Return [x, y] of the center of cell containing provided text 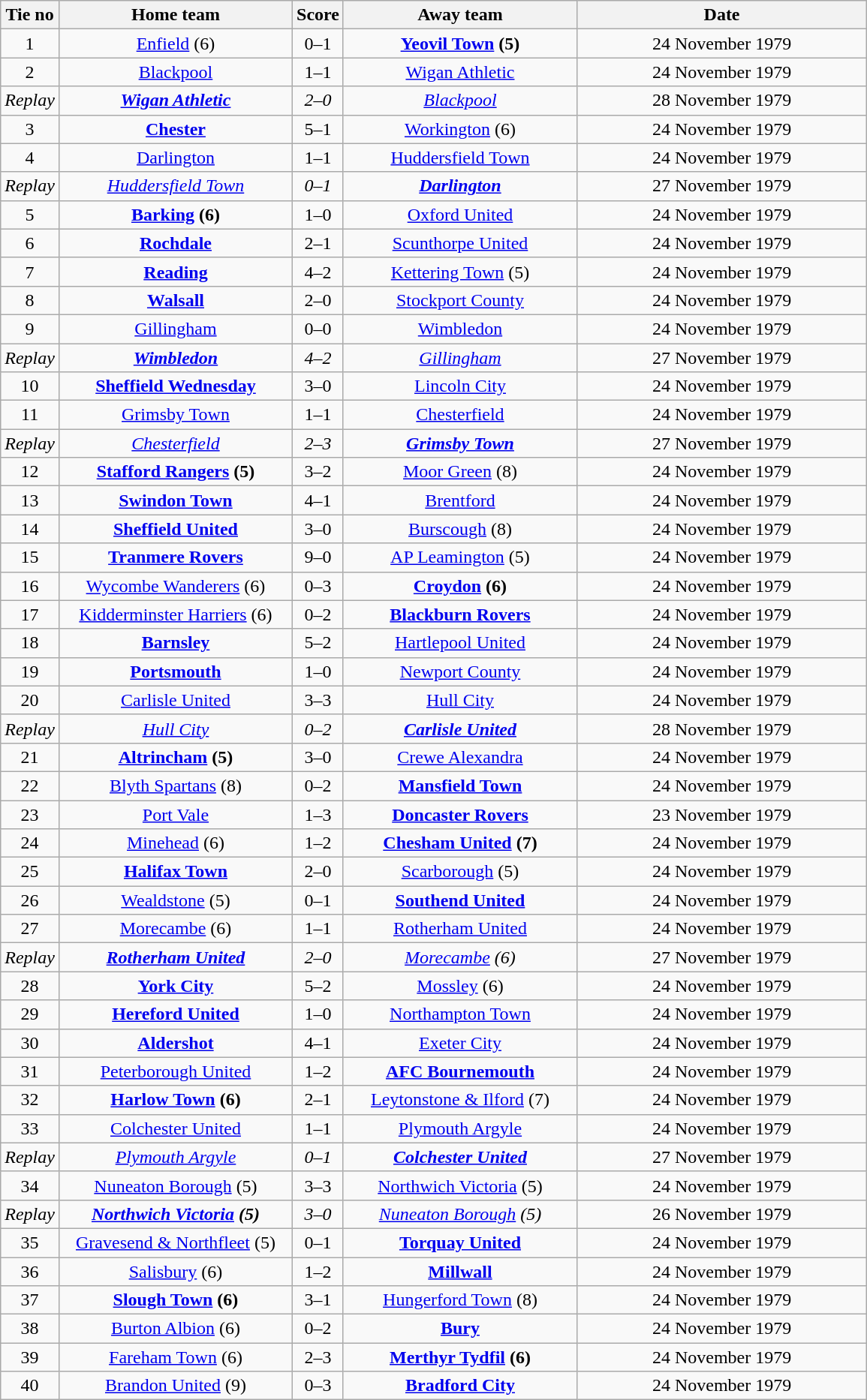
36 [30, 1272]
Southend United [459, 900]
16 [30, 586]
Brentford [459, 500]
Wealdstone (5) [176, 900]
21 [30, 757]
39 [30, 1357]
Harlow Town (6) [176, 1100]
10 [30, 386]
Merthyr Tydfil (6) [459, 1357]
8 [30, 300]
3–2 [318, 472]
Doncaster Rovers [459, 814]
20 [30, 700]
Torquay United [459, 1242]
York City [176, 986]
28 [30, 986]
Rochdale [176, 243]
0–0 [318, 329]
26 [30, 900]
Port Vale [176, 814]
9 [30, 329]
7 [30, 272]
Stockport County [459, 300]
Walsall [176, 300]
Halifax Town [176, 872]
Date [722, 15]
37 [30, 1300]
Portsmouth [176, 671]
3 [30, 129]
26 November 1979 [722, 1214]
Barking (6) [176, 215]
Reading [176, 272]
5 [30, 215]
Burscough (8) [459, 529]
33 [30, 1128]
30 [30, 1043]
Swindon Town [176, 500]
22 [30, 786]
Stafford Rangers (5) [176, 472]
Leytonstone & Ilford (7) [459, 1100]
Aldershot [176, 1043]
Score [318, 15]
Newport County [459, 671]
Exeter City [459, 1043]
Bury [459, 1329]
Scunthorpe United [459, 243]
38 [30, 1329]
Away team [459, 15]
9–0 [318, 557]
Slough Town (6) [176, 1300]
19 [30, 671]
Lincoln City [459, 386]
15 [30, 557]
12 [30, 472]
Blyth Spartans (8) [176, 786]
Bradford City [459, 1386]
3–1 [318, 1300]
Kettering Town (5) [459, 272]
Chester [176, 129]
Brandon United (9) [176, 1386]
Oxford United [459, 215]
Hereford United [176, 1014]
25 [30, 872]
Fareham Town (6) [176, 1357]
4 [30, 158]
14 [30, 529]
32 [30, 1100]
Altrincham (5) [176, 757]
6 [30, 243]
Sheffield United [176, 529]
1 [30, 44]
Wycombe Wanderers (6) [176, 586]
40 [30, 1386]
11 [30, 415]
Mossley (6) [459, 986]
18 [30, 643]
Enfield (6) [176, 44]
5–1 [318, 129]
Home team [176, 15]
Yeovil Town (5) [459, 44]
Scarborough (5) [459, 872]
AP Leamington (5) [459, 557]
Sheffield Wednesday [176, 386]
Gravesend & Northfleet (5) [176, 1242]
35 [30, 1242]
AFC Bournemouth [459, 1071]
Mansfield Town [459, 786]
Croydon (6) [459, 586]
2 [30, 72]
Crewe Alexandra [459, 757]
31 [30, 1071]
Workington (6) [459, 129]
Blackburn Rovers [459, 614]
29 [30, 1014]
13 [30, 500]
Chesham United (7) [459, 843]
Barnsley [176, 643]
1–3 [318, 814]
27 [30, 929]
Kidderminster Harriers (6) [176, 614]
Salisbury (6) [176, 1272]
Burton Albion (6) [176, 1329]
Moor Green (8) [459, 472]
17 [30, 614]
Minehead (6) [176, 843]
Hartlepool United [459, 643]
Millwall [459, 1272]
23 [30, 814]
Tie no [30, 15]
34 [30, 1185]
Hungerford Town (8) [459, 1300]
23 November 1979 [722, 814]
Peterborough United [176, 1071]
Northampton Town [459, 1014]
Tranmere Rovers [176, 557]
24 [30, 843]
